Search for the cell housing the specified text and yield its [X, Y] center coordinate. 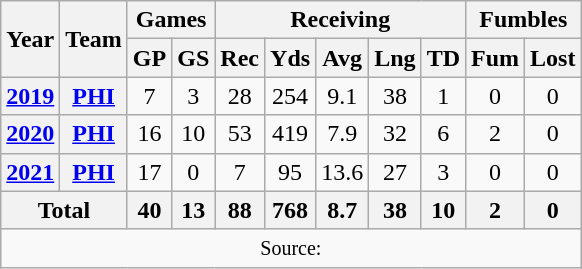
Receiving [340, 20]
GP [149, 58]
Fumbles [524, 20]
Fum [496, 58]
768 [290, 210]
40 [149, 210]
254 [290, 96]
53 [240, 134]
95 [290, 172]
Yds [290, 58]
419 [290, 134]
Total [64, 210]
2020 [30, 134]
6 [443, 134]
Avg [342, 58]
Year [30, 39]
Lost [553, 58]
1 [443, 96]
32 [395, 134]
Team [94, 39]
Games [170, 20]
17 [149, 172]
16 [149, 134]
Rec [240, 58]
28 [240, 96]
GS [194, 58]
88 [240, 210]
13.6 [342, 172]
2019 [30, 96]
9.1 [342, 96]
7.9 [342, 134]
TD [443, 58]
8.7 [342, 210]
Source: [291, 248]
13 [194, 210]
Lng [395, 58]
27 [395, 172]
2021 [30, 172]
